Find where the given text appears and provide that cell's center as (X, Y) coordinate. 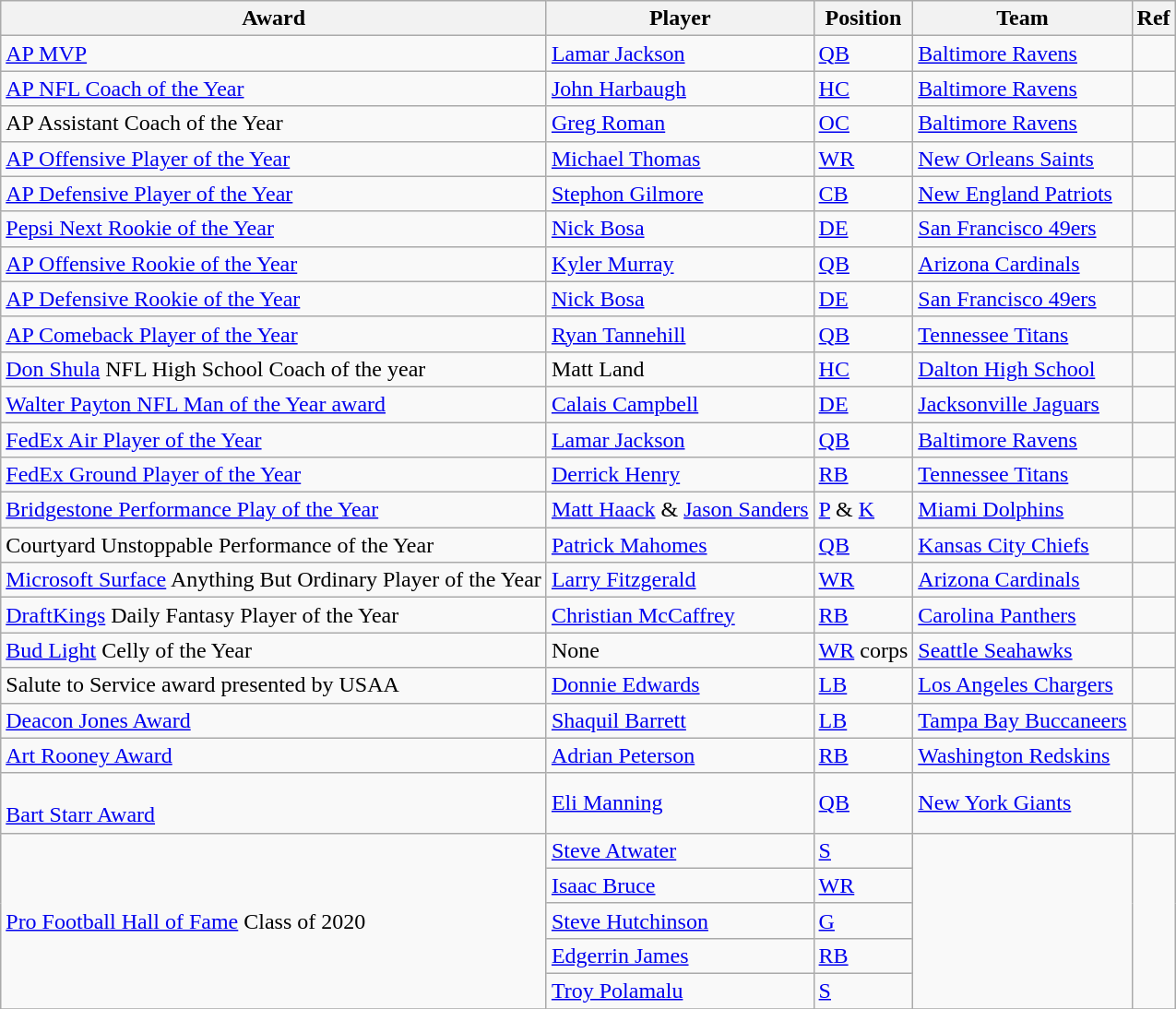
Isaac Bruce (680, 885)
DraftKings Daily Fantasy Player of the Year (274, 615)
AP Defensive Rookie of the Year (274, 299)
CB (863, 194)
AP MVP (274, 53)
AP Offensive Rookie of the Year (274, 264)
Player (680, 18)
Walter Payton NFL Man of the Year award (274, 404)
WR corps (863, 650)
Dalton High School (1022, 369)
Microsoft Surface Anything But Ordinary Player of the Year (274, 580)
Donnie Edwards (680, 685)
Washington Redskins (1022, 755)
Award (274, 18)
Position (863, 18)
AP NFL Coach of the Year (274, 89)
P & K (863, 510)
New Orleans Saints (1022, 159)
Adrian Peterson (680, 755)
New England Patriots (1022, 194)
Bud Light Celly of the Year (274, 650)
None (680, 650)
Carolina Panthers (1022, 615)
Edgerrin James (680, 956)
Tampa Bay Buccaneers (1022, 720)
Christian McCaffrey (680, 615)
Steve Atwater (680, 850)
Pro Football Hall of Fame Class of 2020 (274, 920)
Seattle Seahawks (1022, 650)
Eli Manning (680, 802)
Salute to Service award presented by USAA (274, 685)
Kyler Murray (680, 264)
John Harbaugh (680, 89)
AP Defensive Player of the Year (274, 194)
OC (863, 124)
AP Comeback Player of the Year (274, 334)
Matt Land (680, 369)
Larry Fitzgerald (680, 580)
Don Shula NFL High School Coach of the year (274, 369)
FedEx Air Player of the Year (274, 440)
Jacksonville Jaguars (1022, 404)
Team (1022, 18)
Michael Thomas (680, 159)
Kansas City Chiefs (1022, 545)
FedEx Ground Player of the Year (274, 475)
AP Assistant Coach of the Year (274, 124)
Miami Dolphins (1022, 510)
Los Angeles Chargers (1022, 685)
Matt Haack & Jason Sanders (680, 510)
Derrick Henry (680, 475)
Shaquil Barrett (680, 720)
Calais Campbell (680, 404)
Bridgestone Performance Play of the Year (274, 510)
Patrick Mahomes (680, 545)
AP Offensive Player of the Year (274, 159)
Deacon Jones Award (274, 720)
Stephon Gilmore (680, 194)
Bart Starr Award (274, 802)
Courtyard Unstoppable Performance of the Year (274, 545)
Greg Roman (680, 124)
Ref (1153, 18)
Steve Hutchinson (680, 920)
Ryan Tannehill (680, 334)
New York Giants (1022, 802)
G (863, 920)
Art Rooney Award (274, 755)
Pepsi Next Rookie of the Year (274, 229)
Troy Polamalu (680, 991)
